Determine the (X, Y) coordinate at the center of the cell enclosing the given text.  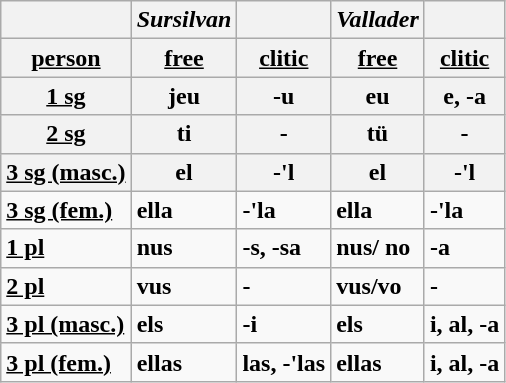
Sursilvan (184, 20)
person (66, 58)
3 sg (fem.) (66, 210)
jeu (184, 96)
nus (184, 248)
2 pl (66, 286)
tü (378, 134)
-s, -sa (284, 248)
2 sg (66, 134)
Vallader (378, 20)
-u (284, 96)
1 sg (66, 96)
las, -'las (284, 362)
vus (184, 286)
1 pl (66, 248)
-i (284, 324)
eu (378, 96)
ti (184, 134)
nus/ no (378, 248)
-a (464, 248)
3 pl (masc.) (66, 324)
3 sg (masc.) (66, 172)
vus/vo (378, 286)
e, -a (464, 96)
3 pl (fem.) (66, 362)
